Output the [x, y] coordinate of the center of the cell containing the given text.  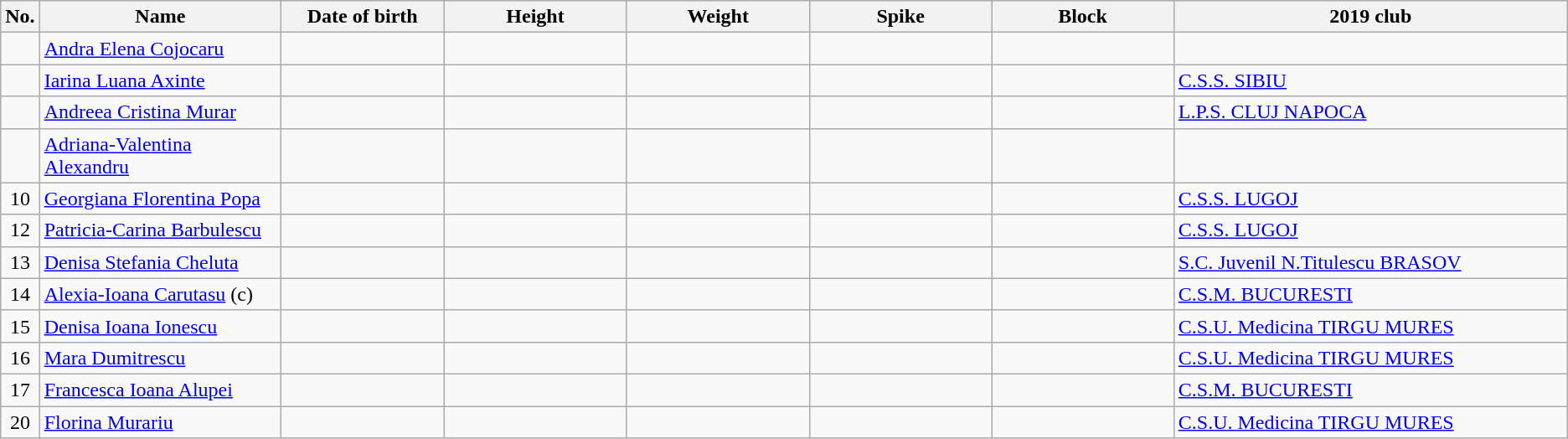
Name [160, 17]
12 [20, 230]
No. [20, 17]
Florina Murariu [160, 421]
20 [20, 421]
Spike [900, 17]
Andra Elena Cojocaru [160, 49]
Patricia-Carina Barbulescu [160, 230]
C.S.S. SIBIU [1370, 80]
S.C. Juvenil N.Titulescu BRASOV [1370, 262]
Francesca Ioana Alupei [160, 390]
Date of birth [362, 17]
2019 club [1370, 17]
17 [20, 390]
Block [1082, 17]
14 [20, 294]
Height [535, 17]
Denisa Ioana Ionescu [160, 326]
10 [20, 199]
Weight [718, 17]
Iarina Luana Axinte [160, 80]
Denisa Stefania Cheluta [160, 262]
Mara Dumitrescu [160, 358]
Georgiana Florentina Popa [160, 199]
Andreea Cristina Murar [160, 112]
Alexia-Ioana Carutasu (c) [160, 294]
L.P.S. CLUJ NAPOCA [1370, 112]
16 [20, 358]
13 [20, 262]
15 [20, 326]
Adriana-Valentina Alexandru [160, 156]
